Extract the (X, Y) coordinate from the center of the cell holding the provided text.  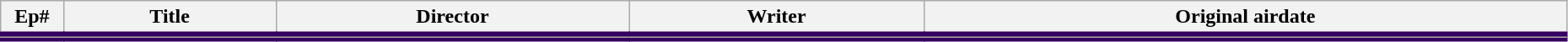
Original airdate (1245, 18)
Director (452, 18)
Ep# (32, 18)
Title (170, 18)
Writer (777, 18)
